Extract the [x, y] coordinate from the center of the cell holding the provided text.  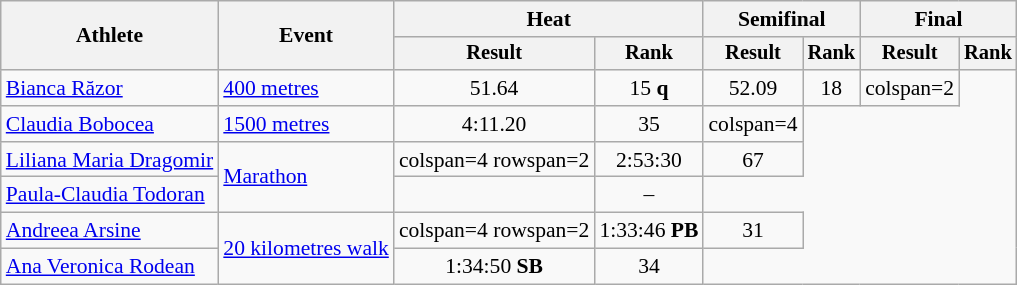
colspan=2 [910, 88]
Final [938, 19]
Liliana Maria Dragomir [110, 160]
Athlete [110, 36]
52.09 [752, 88]
– [648, 195]
1:33:46 PB [648, 231]
Claudia Bobocea [110, 124]
15 q [648, 88]
67 [752, 160]
Marathon [306, 178]
34 [648, 267]
400 metres [306, 88]
Ana Veronica Rodean [110, 267]
4:11.20 [494, 124]
colspan=4 [752, 124]
Paula-Claudia Todoran [110, 195]
20 kilometres walk [306, 248]
51.64 [494, 88]
2:53:30 [648, 160]
18 [832, 88]
Semifinal [782, 19]
Event [306, 36]
1500 metres [306, 124]
35 [648, 124]
Andreea Arsine [110, 231]
31 [752, 231]
1:34:50 SB [494, 267]
Heat [549, 19]
Bianca Răzor [110, 88]
